Extract the (x, y) coordinate from the center of the cell holding the provided text.  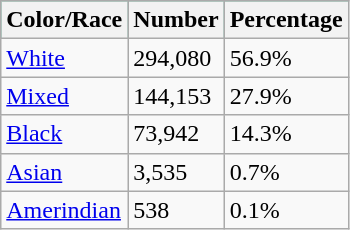
Color/Race (64, 20)
14.3% (286, 134)
27.9% (286, 96)
294,080 (176, 58)
Asian (64, 172)
144,153 (176, 96)
3,535 (176, 172)
Number (176, 20)
White (64, 58)
Mixed (64, 96)
Amerindian (64, 210)
Black (64, 134)
56.9% (286, 58)
Percentage (286, 20)
0.7% (286, 172)
538 (176, 210)
73,942 (176, 134)
0.1% (286, 210)
